Identify which cell holds the provided text, then report its (x, y) central coordinate. 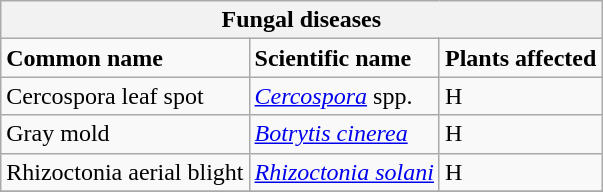
Common name (125, 58)
Plants affected (520, 58)
Cercospora leaf spot (125, 96)
Rhizoctonia solani (344, 172)
Fungal diseases (302, 20)
Botrytis cinerea (344, 134)
Rhizoctonia aerial blight (125, 172)
Scientific name (344, 58)
Cercospora spp. (344, 96)
Gray mold (125, 134)
